Capture the cell that displays the provided text and extract its (x, y) central coordinate. 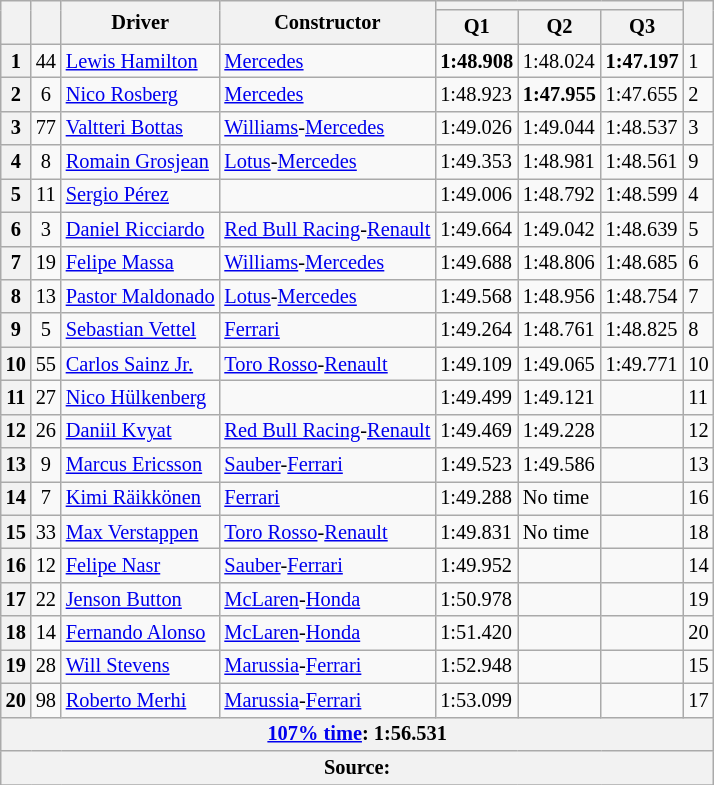
1:48.754 (642, 296)
1:49.523 (476, 465)
28 (46, 666)
Pastor Maldonado (140, 296)
1:47.955 (560, 94)
Nico Rosberg (140, 94)
Kimi Räikkönen (140, 498)
1:49.228 (560, 431)
1:49.499 (476, 397)
1:48.923 (476, 94)
1:49.952 (476, 565)
1:53.099 (476, 700)
Valtteri Bottas (140, 128)
1:48.825 (642, 330)
1:48.685 (642, 263)
1:49.353 (476, 162)
Constructor (327, 22)
1:49.288 (476, 498)
Source: (358, 767)
1:49.568 (476, 296)
55 (46, 364)
Q3 (642, 27)
1:48.792 (560, 195)
1:49.109 (476, 364)
Lewis Hamilton (140, 61)
1:49.688 (476, 263)
22 (46, 599)
1:48.639 (642, 229)
1:47.197 (642, 61)
Will Stevens (140, 666)
Sergio Pérez (140, 195)
1:48.908 (476, 61)
1:49.586 (560, 465)
27 (46, 397)
Nico Hülkenberg (140, 397)
1:48.981 (560, 162)
1:49.664 (476, 229)
Romain Grosjean (140, 162)
Jenson Button (140, 599)
1:49.121 (560, 397)
1:48.956 (560, 296)
Sebastian Vettel (140, 330)
Daniil Kvyat (140, 431)
Max Verstappen (140, 532)
33 (46, 532)
98 (46, 700)
107% time: 1:56.531 (358, 734)
1:47.655 (642, 94)
1:49.469 (476, 431)
Q1 (476, 27)
1:49.042 (560, 229)
1:48.024 (560, 61)
1:48.806 (560, 263)
Daniel Ricciardo (140, 229)
Roberto Merhi (140, 700)
1:49.771 (642, 364)
1:48.599 (642, 195)
Felipe Nasr (140, 565)
1:49.264 (476, 330)
77 (46, 128)
1:48.761 (560, 330)
26 (46, 431)
1:48.537 (642, 128)
Felipe Massa (140, 263)
1:49.065 (560, 364)
44 (46, 61)
1:50.978 (476, 599)
1:49.006 (476, 195)
1:49.831 (476, 532)
Driver (140, 22)
Carlos Sainz Jr. (140, 364)
1:48.561 (642, 162)
1:52.948 (476, 666)
1:49.044 (560, 128)
1:51.420 (476, 633)
1:49.026 (476, 128)
Q2 (560, 27)
Fernando Alonso (140, 633)
Marcus Ericsson (140, 465)
